From the cell containing the given text, extract its center point as [X, Y] coordinate. 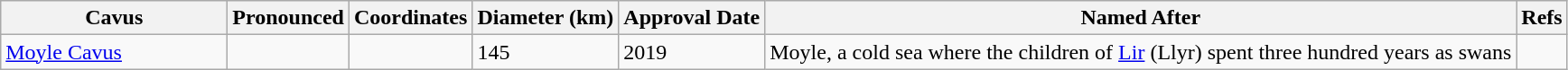
145 [546, 52]
Coordinates [410, 18]
2019 [692, 52]
Diameter (km) [546, 18]
Named After [1141, 18]
Moyle, a cold sea where the children of Lir (Llyr) spent three hundred years as swans [1141, 52]
Approval Date [692, 18]
Moyle Cavus [114, 52]
Pronounced [289, 18]
Cavus [114, 18]
Refs [1542, 18]
